Find where the given text appears and provide that cell's center as (x, y) coordinate. 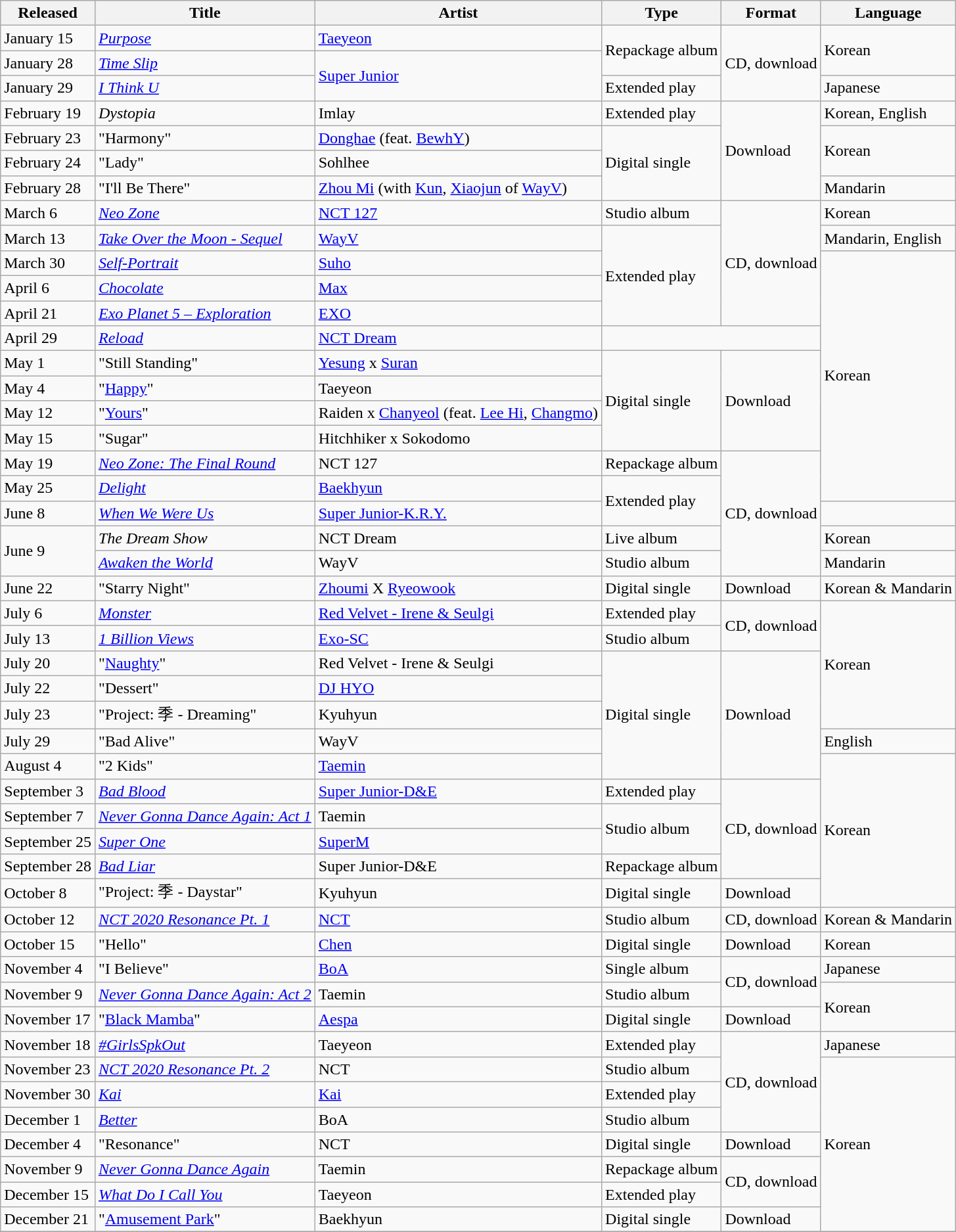
April 29 (48, 338)
"Resonance" (205, 1145)
Bad Blood (205, 791)
September 25 (48, 841)
"Happy" (205, 388)
Released (48, 13)
February 28 (48, 188)
May 12 (48, 413)
June 9 (48, 551)
November 4 (48, 969)
"Naughty" (205, 663)
Super Junior-K.R.Y. (458, 513)
Self-Portrait (205, 263)
December 21 (48, 1220)
Take Over the Moon - Sequel (205, 238)
Better (205, 1119)
June 8 (48, 513)
August 4 (48, 766)
November 30 (48, 1094)
Type (662, 13)
October 12 (48, 919)
"Bad Alive" (205, 741)
May 1 (48, 363)
Chen (458, 944)
July 13 (48, 638)
"Yours" (205, 413)
Sohlhee (458, 163)
1 Billion Views (205, 638)
Neo Zone: The Final Round (205, 463)
#GirlsSpkOut (205, 1044)
July 22 (48, 688)
Dystopia (205, 113)
Artist (458, 13)
Never Gonna Dance Again: Act 2 (205, 994)
April 6 (48, 288)
Suho (458, 263)
Reload (205, 338)
October 15 (48, 944)
Super One (205, 841)
"I Believe" (205, 969)
January 29 (48, 88)
"I'll Be There" (205, 188)
English (888, 741)
Mandarin, English (888, 238)
July 6 (48, 613)
Yesung x Suran (458, 363)
NCT 2020 Resonance Pt. 2 (205, 1069)
"Dessert" (205, 688)
Zhoumi X Ryeowook (458, 588)
May 4 (48, 388)
"Starry Night" (205, 588)
May 15 (48, 438)
Zhou Mi (with Kun, Xiaojun of WayV) (458, 188)
"Lady" (205, 163)
Format (771, 13)
Never Gonna Dance Again (205, 1170)
November 23 (48, 1069)
"Project: 季 - Daystar" (205, 892)
January 15 (48, 38)
Neo Zone (205, 213)
DJ HYO (458, 688)
Language (888, 13)
"Project: 季 - Dreaming" (205, 715)
Raiden x Chanyeol (feat. Lee Hi, Changmo) (458, 413)
Never Gonna Dance Again: Act 1 (205, 816)
Monster (205, 613)
Exo-SC (458, 638)
November 17 (48, 1019)
Awaken the World (205, 563)
December 1 (48, 1119)
"Hello" (205, 944)
December 4 (48, 1145)
"Sugar" (205, 438)
The Dream Show (205, 538)
September 7 (48, 816)
Time Slip (205, 63)
February 23 (48, 138)
September 3 (48, 791)
Korean, English (888, 113)
September 28 (48, 866)
EXO (458, 313)
December 15 (48, 1195)
"Amusement Park" (205, 1220)
Exo Planet 5 – Exploration (205, 313)
When We Were Us (205, 513)
Delight (205, 488)
"2 Kids" (205, 766)
Aespa (458, 1019)
January 28 (48, 63)
"Harmony" (205, 138)
I Think U (205, 88)
March 13 (48, 238)
Chocolate (205, 288)
February 19 (48, 113)
July 23 (48, 715)
What Do I Call You (205, 1195)
October 8 (48, 892)
SuperM (458, 841)
November 18 (48, 1044)
NCT 2020 Resonance Pt. 1 (205, 919)
March 30 (48, 263)
Donghae (feat. BewhY) (458, 138)
July 29 (48, 741)
Max (458, 288)
Imlay (458, 113)
Title (205, 13)
Bad Liar (205, 866)
June 22 (48, 588)
March 6 (48, 213)
April 21 (48, 313)
"Black Mamba" (205, 1019)
Hitchhiker x Sokodomo (458, 438)
May 19 (48, 463)
July 20 (48, 663)
Live album (662, 538)
Single album (662, 969)
February 24 (48, 163)
Super Junior (458, 76)
Purpose (205, 38)
"Still Standing" (205, 363)
May 25 (48, 488)
